Find where the given text appears and provide that cell's center as (x, y) coordinate. 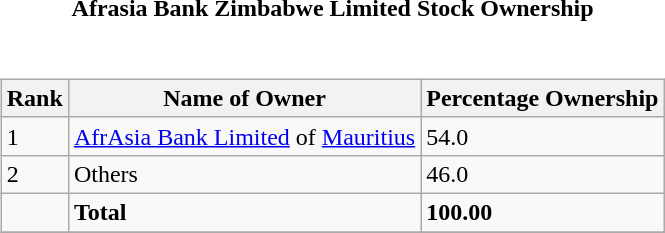
Percentage Ownership (542, 98)
2 (34, 174)
Name of Owner (244, 98)
Total (244, 212)
Rank (34, 98)
Others (244, 174)
1 (34, 136)
AfrAsia Bank Limited of Mauritius (244, 136)
46.0 (542, 174)
100.00 (542, 212)
54.0 (542, 136)
